Output the (X, Y) coordinate of the center of the cell containing the given text.  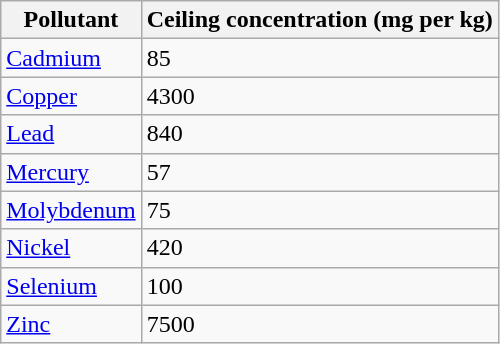
Lead (71, 134)
100 (320, 286)
Copper (71, 96)
4300 (320, 96)
420 (320, 248)
840 (320, 134)
Nickel (71, 248)
Cadmium (71, 58)
Selenium (71, 286)
Molybdenum (71, 210)
Ceiling concentration (mg per kg) (320, 20)
Pollutant (71, 20)
Mercury (71, 172)
Zinc (71, 324)
57 (320, 172)
75 (320, 210)
85 (320, 58)
7500 (320, 324)
